Pinpoint the cell where the given text exists, returning its [X, Y] midpoint coordinate. 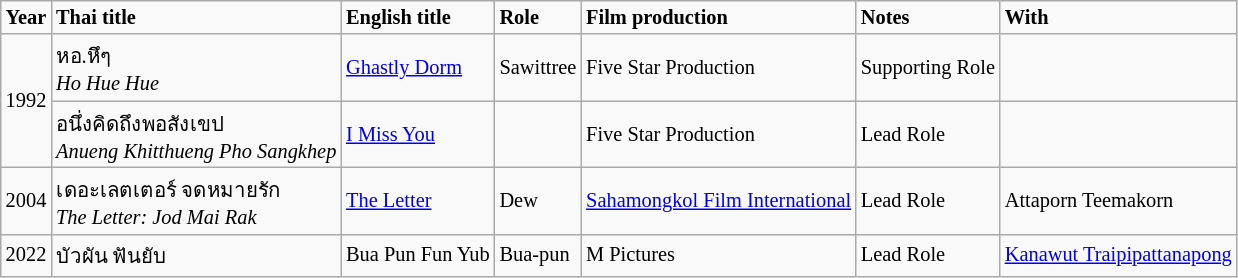
หอ.หึๆ Ho Hue Hue [196, 68]
Ghastly Dorm [418, 68]
อนึ่งคิดถึงพอสังเขป Anueng Khitthueng Pho Sangkhep [196, 134]
Bua-pun [538, 256]
The Letter [418, 200]
Film production [718, 17]
2004 [26, 200]
I Miss You [418, 134]
Notes [928, 17]
Attaporn Teemakorn [1118, 200]
With [1118, 17]
Supporting Role [928, 68]
Thai title [196, 17]
เดอะเลตเตอร์ จดหมายรัก The Letter: Jod Mai Rak [196, 200]
Kanawut Traipipattanapong [1118, 256]
Bua Pun Fun Yub [418, 256]
บัวผัน ฟันยับ [196, 256]
1992 [26, 100]
Sawittree [538, 68]
Dew [538, 200]
M Pictures [718, 256]
Year [26, 17]
English title [418, 17]
Role [538, 17]
2022 [26, 256]
Sahamongkol Film International [718, 200]
